From the cell containing the given text, extract its center point as [x, y] coordinate. 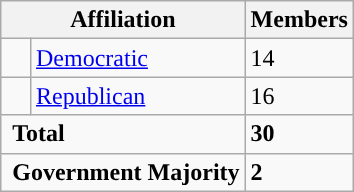
14 [299, 58]
Members [299, 20]
Republican [138, 96]
Government Majority [123, 172]
16 [299, 96]
30 [299, 134]
Total [123, 134]
Democratic [138, 58]
Affiliation [123, 20]
2 [299, 172]
